For the text-containing cell, return its midpoint in (x, y) coordinate format. 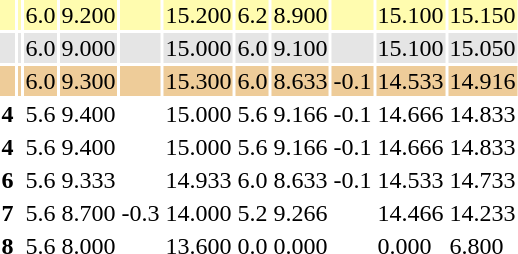
9.266 (300, 213)
15.300 (198, 81)
9.333 (88, 180)
14.933 (198, 180)
14.733 (482, 180)
15.050 (482, 48)
9.300 (88, 81)
5.2 (252, 213)
15.150 (482, 15)
14.466 (410, 213)
-0.3 (140, 213)
9.200 (88, 15)
15.200 (198, 15)
9.100 (300, 48)
14.233 (482, 213)
14.000 (198, 213)
8.700 (88, 213)
6 (8, 180)
6.2 (252, 15)
7 (8, 213)
14.916 (482, 81)
9.000 (88, 48)
8.900 (300, 15)
